Locate the cell with the specified text and output its (x, y) center coordinate. 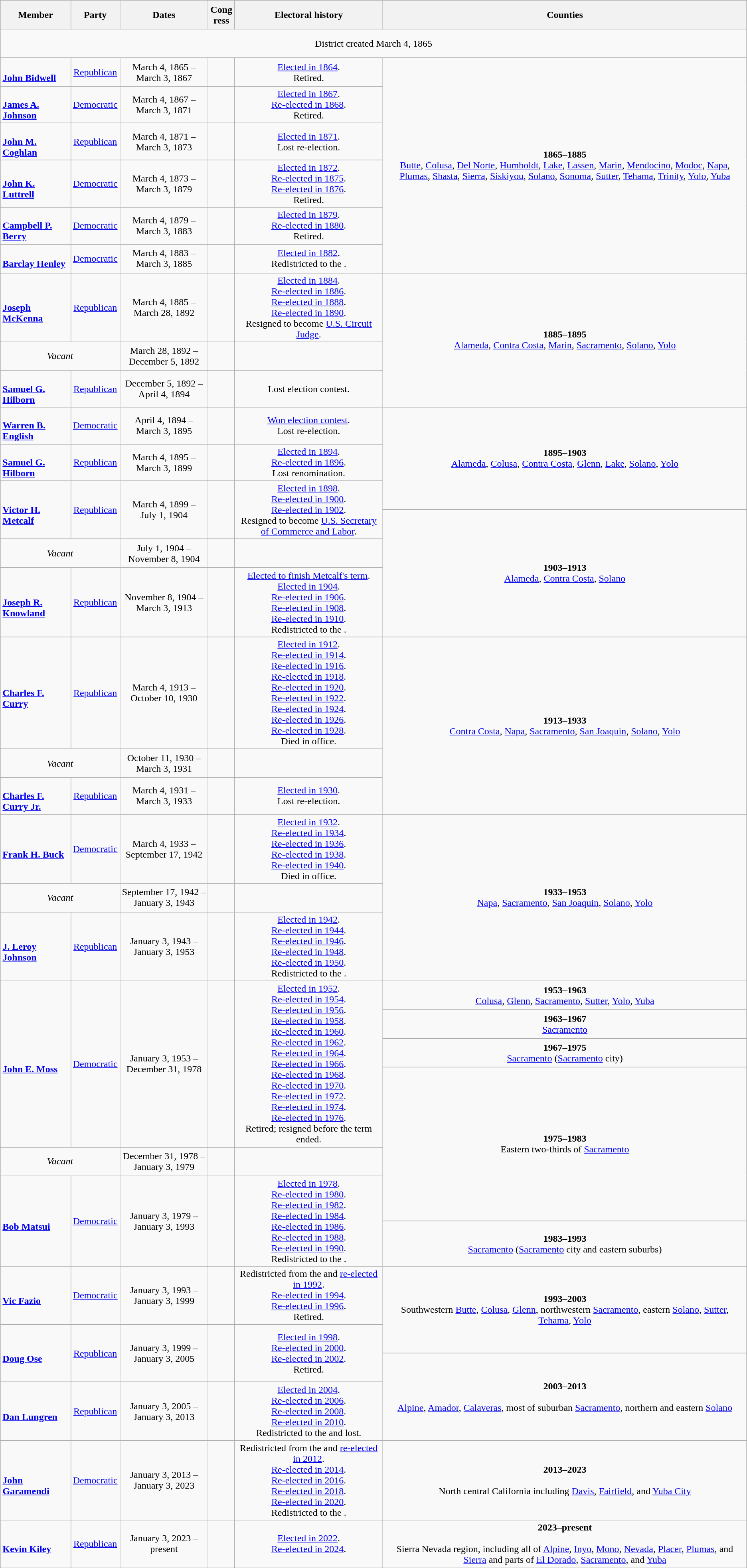
Elected in 1882.Redistricted to the . (309, 258)
Elected in 1942.Re-elected in 1944.Re-elected in 1946.Re-elected in 1948.Re-elected in 1950.Redistricted to the . (309, 947)
Kevin Kiley (36, 1544)
January 3, 2023 –present (164, 1544)
Elected in 1872.Re-elected in 1875.Re-elected in 1876.Retired. (309, 183)
January 3, 2005 –January 3, 2013 (164, 1411)
John K. Luttrell (36, 183)
Party (95, 15)
Elected in 1998.Re-elected in 2000.Re-elected in 2002.Retired. (309, 1353)
November 8, 1904 –March 3, 1913 (164, 602)
Member (36, 15)
Elected in 1894.Re-elected in 1896.Lost renomination. (309, 462)
Elected in 1932.Re-elected in 1934.Re-elected in 1936.Re-elected in 1938.Re-elected in 1940.Died in office. (309, 849)
1903–1913Alameda, Contra Costa, Solano (565, 573)
Frank H. Buck (36, 849)
January 3, 2013 –January 3, 2023 (164, 1480)
January 3, 1999 –January 3, 2005 (164, 1353)
Redistricted from the and re-elected in 2012.Re-elected in 2014.Re-elected in 2016.Re-elected in 2018.Re-elected in 2020. Redistricted to the . (309, 1480)
March 4, 1867 –March 3, 1871 (164, 105)
March 4, 1871 –March 3, 1873 (164, 142)
John M. Coghlan (36, 142)
January 3, 1979 –January 3, 1993 (164, 1221)
1885–1895Alameda, Contra Costa, Marin, Sacramento, Solano, Yolo (565, 340)
March 4, 1913 –October 10, 1930 (164, 692)
March 4, 1933 –September 17, 1942 (164, 849)
Dates (164, 15)
Elected to finish Metcalf's term.Elected in 1904.Re-elected in 1906.Re-elected in 1908.Re-elected in 1910.Redistricted to the . (309, 602)
Won election contest.Lost re-election. (309, 426)
March 4, 1899 –July 1, 1904 (164, 510)
Redistricted from the and re-elected in 1992.Re-elected in 1994.Re-elected in 1996.Retired. (309, 1296)
March 4, 1883 –March 3, 1885 (164, 258)
March 4, 1873 –March 3, 1879 (164, 183)
March 4, 1885 –March 28, 1892 (164, 307)
1967–1975Sacramento (Sacramento city) (565, 1053)
October 11, 1930 –March 3, 1931 (164, 763)
J. Leroy Johnson (36, 947)
1993–2003Southwestern Butte, Colusa, Glenn, northwestern Sacramento, eastern Solano, Sutter, Tehama, Yolo (565, 1310)
Campbell P. Berry (36, 226)
Elected in 1871.Lost re-election. (309, 142)
Charles F. Curry Jr. (36, 796)
Doug Ose (36, 1353)
Lost election contest. (309, 389)
Joseph R. Knowland (36, 602)
Charles F. Curry (36, 692)
Electoral history (309, 15)
1975–1983Eastern two-thirds of Sacramento (565, 1144)
December 31, 1978 –January 3, 1979 (164, 1162)
March 4, 1895 –March 3, 1899 (164, 462)
1983–1993Sacramento (Sacramento city and eastern suburbs) (565, 1244)
Congress (221, 15)
Elected in 1884.Re-elected in 1886.Re-elected in 1888.Re-elected in 1890.Resigned to become U.S. Circuit Judge. (309, 307)
2013–2023North central California including Davis, Fairfield, and Yuba City (565, 1480)
March 4, 1931 –March 3, 1933 (164, 796)
John Garamendi (36, 1480)
Elected in 1867.Re-elected in 1868.Retired. (309, 105)
March 4, 1879 –March 3, 1883 (164, 226)
Elected in 1930.Lost re-election. (309, 796)
January 3, 1953 –December 31, 1978 (164, 1064)
Elected in 2022.Re-elected in 2024. (309, 1544)
July 1, 1904 –November 8, 1904 (164, 553)
March 4, 1865 –March 3, 1867 (164, 72)
1913–1933Contra Costa, Napa, Sacramento, San Joaquin, Solano, Yolo (565, 725)
Bob Matsui (36, 1221)
Barclay Henley (36, 258)
January 3, 1943 –January 3, 1953 (164, 947)
John E. Moss (36, 1064)
September 17, 1942 –January 3, 1943 (164, 898)
Vic Fazio (36, 1296)
January 3, 1993 –January 3, 1999 (164, 1296)
James A. Johnson (36, 105)
Elected in 2004.Re-elected in 2006.Re-elected in 2008.Re-elected in 2010.Redistricted to the and lost. (309, 1411)
March 28, 1892 –December 5, 1892 (164, 356)
1953–1963Colusa, Glenn, Sacramento, Sutter, Yolo, Yuba (565, 996)
December 5, 1892 –April 4, 1894 (164, 389)
District created March 4, 1865 (373, 43)
1963–1967Sacramento (565, 1024)
2003–2013Alpine, Amador, Calaveras, most of suburban Sacramento, northern and eastern Solano (565, 1397)
John Bidwell (36, 72)
Counties (565, 15)
1895–1903Alameda, Colusa, Contra Costa, Glenn, Lake, Solano, Yolo (565, 458)
Elected in 1864.Retired. (309, 72)
April 4, 1894 –March 3, 1895 (164, 426)
1933–1953Napa, Sacramento, San Joaquin, Solano, Yolo (565, 898)
Dan Lungren (36, 1411)
Elected in 1898.Re-elected in 1900.Re-elected in 1902.Resigned to become U.S. Secretary of Commerce and Labor. (309, 510)
Victor H. Metcalf (36, 510)
Elected in 1879.Re-elected in 1880.Retired. (309, 226)
Warren B. English (36, 426)
Joseph McKenna (36, 307)
